Determine the (x, y) coordinate at the center of the cell enclosing the given text.  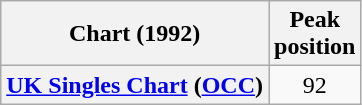
UK Singles Chart (OCC) (135, 85)
Chart (1992) (135, 34)
92 (314, 85)
Peakposition (314, 34)
